Capture the cell that displays the provided text and extract its (X, Y) central coordinate. 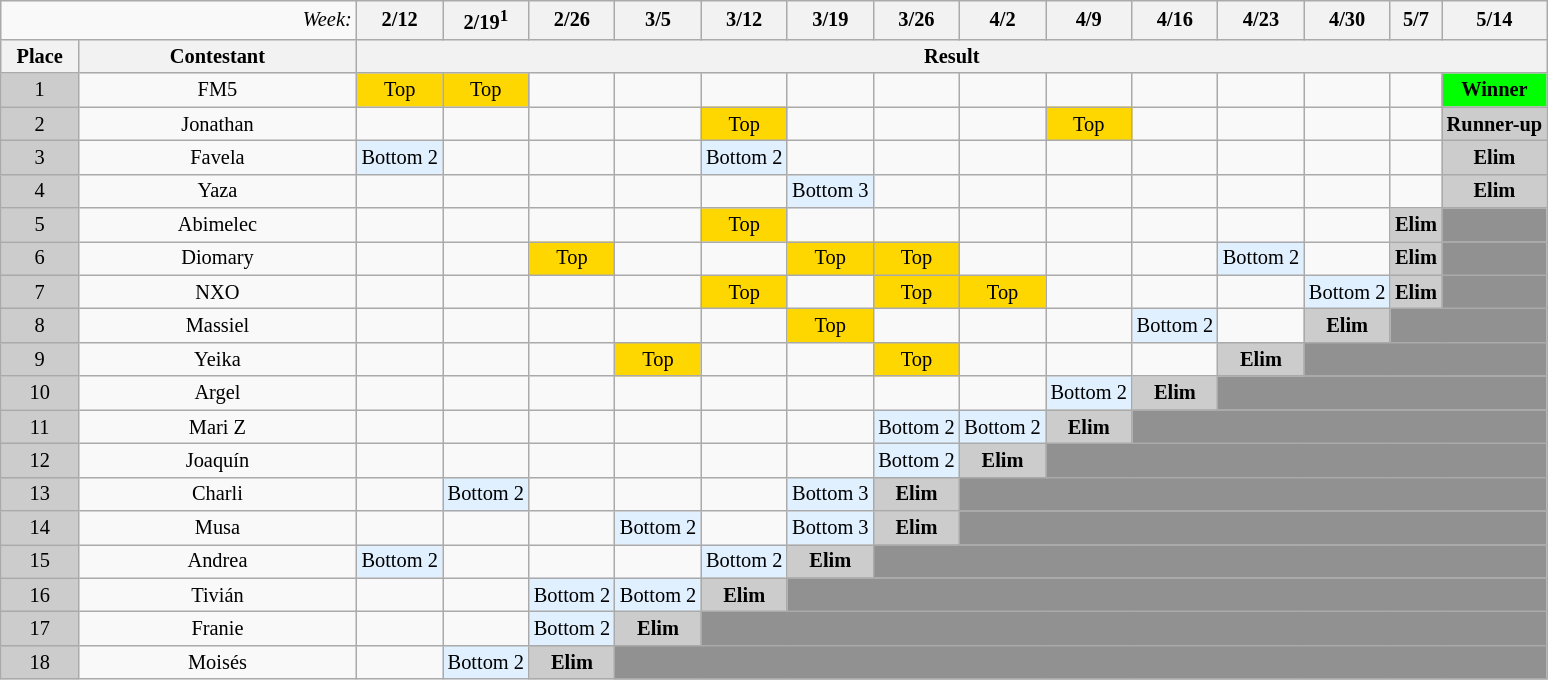
4/30 (1347, 20)
Result (952, 57)
3/12 (744, 20)
Jonathan (217, 124)
Diomary (217, 259)
4/16 (1175, 20)
Musa (217, 528)
3/19 (830, 20)
17 (40, 629)
Favela (217, 158)
2 (40, 124)
10 (40, 393)
5/14 (1494, 20)
Tivián (217, 595)
4/23 (1261, 20)
3/5 (658, 20)
Andrea (217, 562)
6 (40, 259)
Week: (179, 20)
2/191 (486, 20)
Joaquín (217, 461)
NXO (217, 292)
3/26 (916, 20)
3 (40, 158)
16 (40, 595)
FM5 (217, 90)
12 (40, 461)
Contestant (217, 57)
15 (40, 562)
5 (40, 225)
Franie (217, 629)
Place (40, 57)
4/9 (1089, 20)
Abimelec (217, 225)
5/7 (1416, 20)
Moisés (217, 663)
2/12 (400, 20)
Winner (1494, 90)
8 (40, 326)
7 (40, 292)
Mari Z (217, 427)
4 (40, 191)
Charli (217, 494)
11 (40, 427)
9 (40, 360)
Massiel (217, 326)
2/26 (572, 20)
Runner-up (1494, 124)
Yaza (217, 191)
14 (40, 528)
Yeika (217, 360)
18 (40, 663)
1 (40, 90)
Argel (217, 393)
4/2 (1003, 20)
13 (40, 494)
